Search for the cell housing the specified text and yield its [X, Y] center coordinate. 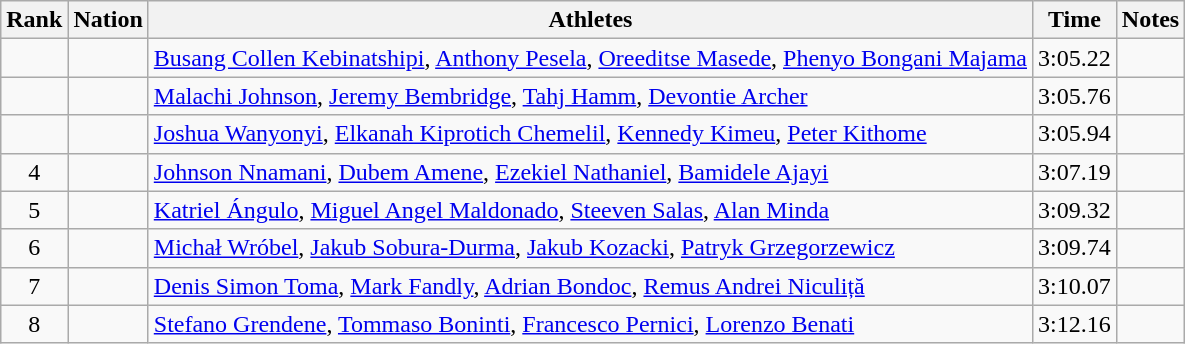
Katriel Ángulo, Miguel Angel Maldonado, Steeven Salas, Alan Minda [590, 210]
3:09.32 [1075, 210]
7 [34, 286]
4 [34, 172]
Athletes [590, 20]
3:05.22 [1075, 58]
Busang Collen Kebinatshipi, Anthony Pesela, Oreeditse Masede, Phenyo Bongani Majama [590, 58]
Nation [108, 20]
Time [1075, 20]
Rank [34, 20]
3:05.76 [1075, 96]
Johnson Nnamani, Dubem Amene, Ezekiel Nathaniel, Bamidele Ajayi [590, 172]
3:10.07 [1075, 286]
Malachi Johnson, Jeremy Bembridge, Tahj Hamm, Devontie Archer [590, 96]
3:07.19 [1075, 172]
8 [34, 324]
Denis Simon Toma, Mark Fandly, Adrian Bondoc, Remus Andrei Niculiță [590, 286]
Notes [1150, 20]
5 [34, 210]
3:05.94 [1075, 134]
Joshua Wanyonyi, Elkanah Kiprotich Chemelil, Kennedy Kimeu, Peter Kithome [590, 134]
Stefano Grendene, Tommaso Boninti, Francesco Pernici, Lorenzo Benati [590, 324]
3:09.74 [1075, 248]
6 [34, 248]
Michał Wróbel, Jakub Sobura-Durma, Jakub Kozacki, Patryk Grzegorzewicz [590, 248]
3:12.16 [1075, 324]
